Find where the given text appears and provide that cell's center as [x, y] coordinate. 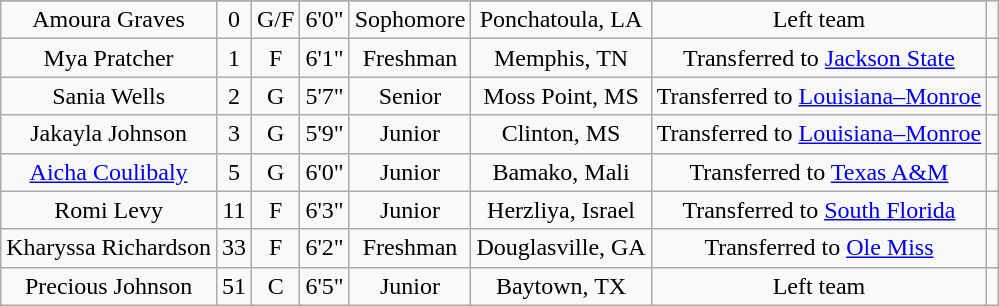
2 [234, 96]
6'2" [324, 248]
Bamako, Mali [561, 172]
Transferred to Jackson State [818, 58]
3 [234, 134]
Romi Levy [109, 210]
Douglasville, GA [561, 248]
Clinton, MS [561, 134]
51 [234, 286]
33 [234, 248]
6'5" [324, 286]
Precious Johnson [109, 286]
Baytown, TX [561, 286]
Senior [410, 96]
Sophomore [410, 20]
Sania Wells [109, 96]
C [276, 286]
Ponchatoula, LA [561, 20]
6'1" [324, 58]
Herzliya, Israel [561, 210]
11 [234, 210]
6'3" [324, 210]
5'9" [324, 134]
Transferred to South Florida [818, 210]
1 [234, 58]
Transferred to Ole Miss [818, 248]
Mya Pratcher [109, 58]
Moss Point, MS [561, 96]
5'7" [324, 96]
5 [234, 172]
Transferred to Texas A&M [818, 172]
0 [234, 20]
Amoura Graves [109, 20]
Aicha Coulibaly [109, 172]
Jakayla Johnson [109, 134]
G/F [276, 20]
Memphis, TN [561, 58]
Kharyssa Richardson [109, 248]
